Return the [X, Y] coordinate for the center point of the cell that contains the specified text.  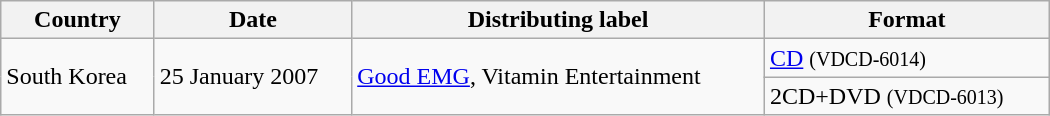
Distributing label [558, 20]
Country [78, 20]
South Korea [78, 77]
Format [906, 20]
25 January 2007 [253, 77]
Date [253, 20]
CD (VDCD-6014) [906, 58]
2CD+DVD (VDCD-6013) [906, 96]
Good EMG, Vitamin Entertainment [558, 77]
